Find where the given text appears and provide that cell's center as (x, y) coordinate. 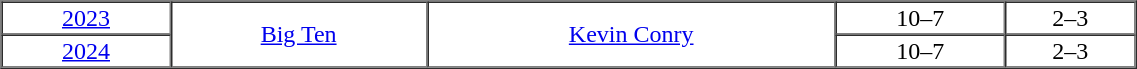
Big Ten (298, 35)
Kevin Conry (632, 35)
2024 (86, 50)
2023 (86, 18)
